For the text-containing cell, return its midpoint in [X, Y] coordinate format. 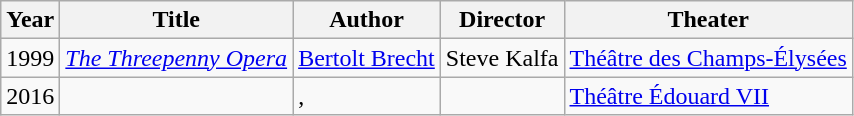
Title [176, 20]
1999 [30, 58]
Theater [708, 20]
Year [30, 20]
Director [502, 20]
The Threepenny Opera [176, 58]
Théâtre des Champs-Élysées [708, 58]
Steve Kalfa [502, 58]
Bertolt Brecht [367, 58]
Théâtre Édouard VII [708, 96]
2016 [30, 96]
, [367, 96]
Author [367, 20]
